Determine the (x, y) coordinate at the center of the cell enclosing the given text.  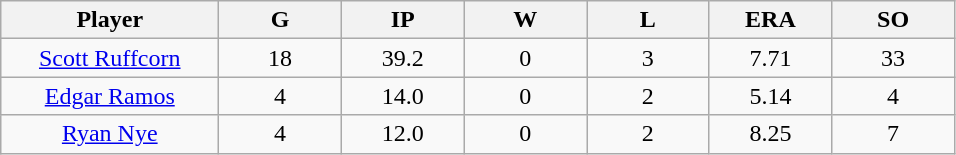
18 (280, 58)
3 (648, 58)
IP (402, 20)
7.71 (770, 58)
ERA (770, 20)
W (526, 20)
12.0 (402, 134)
SO (894, 20)
Edgar Ramos (110, 96)
Ryan Nye (110, 134)
14.0 (402, 96)
33 (894, 58)
7 (894, 134)
39.2 (402, 58)
G (280, 20)
Player (110, 20)
5.14 (770, 96)
8.25 (770, 134)
L (648, 20)
Scott Ruffcorn (110, 58)
